Extract the (X, Y) coordinate from the center of the cell holding the provided text.  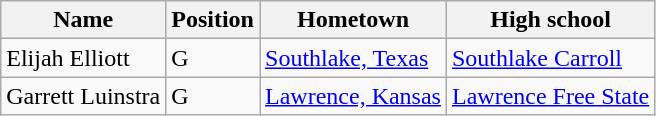
Hometown (354, 20)
Garrett Luinstra (84, 96)
Lawrence Free State (550, 96)
Lawrence, Kansas (354, 96)
Elijah Elliott (84, 58)
Name (84, 20)
Position (213, 20)
Southlake Carroll (550, 58)
Southlake, Texas (354, 58)
High school (550, 20)
